Capture the cell that displays the provided text and extract its [x, y] central coordinate. 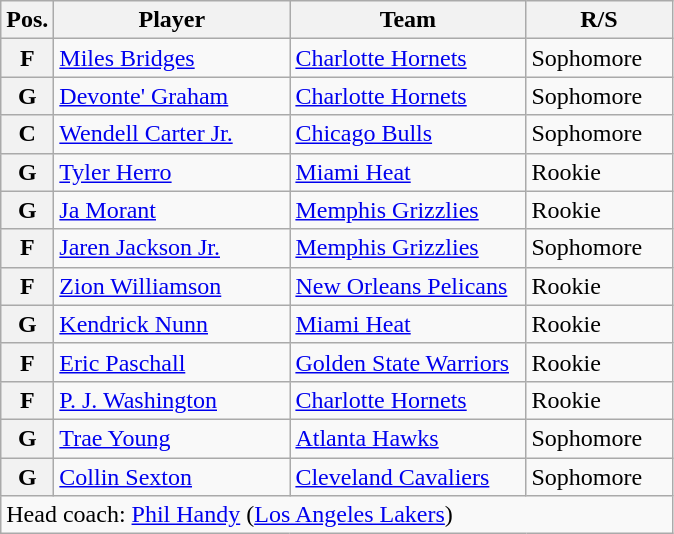
Collin Sexton [172, 477]
Atlanta Hawks [408, 438]
Zion Williamson [172, 286]
Chicago Bulls [408, 134]
Trae Young [172, 438]
Jaren Jackson Jr. [172, 248]
Pos. [28, 20]
C [28, 134]
Kendrick Nunn [172, 324]
Tyler Herro [172, 172]
Player [172, 20]
Golden State Warriors [408, 362]
Ja Morant [172, 210]
Wendell Carter Jr. [172, 134]
P. J. Washington [172, 400]
Eric Paschall [172, 362]
Devonte' Graham [172, 96]
Cleveland Cavaliers [408, 477]
Miles Bridges [172, 58]
R/S [599, 20]
New Orleans Pelicans [408, 286]
Head coach: Phil Handy (Los Angeles Lakers) [336, 515]
Team [408, 20]
